Search for the cell housing the specified text and yield its [X, Y] center coordinate. 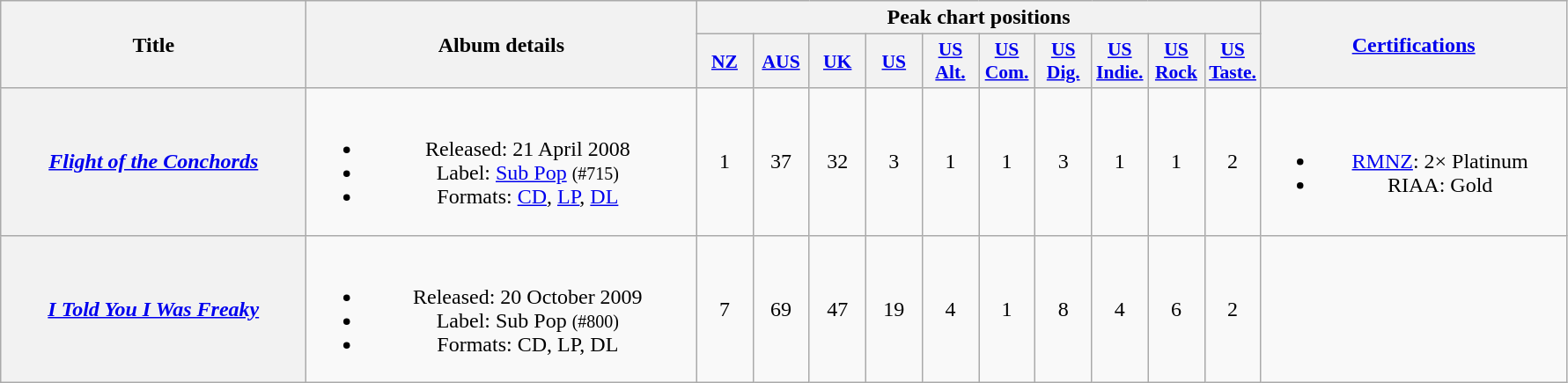
Certifications [1414, 44]
NZ [725, 62]
Flight of the Conchords [153, 162]
US [894, 62]
UK [837, 62]
USAlt. [950, 62]
USTaste. [1233, 62]
Title [153, 44]
Released: 20 October 2009Label: Sub Pop (#800)Formats: CD, LP, DL [502, 308]
USDig. [1064, 62]
RMNZ: 2× PlatinumRIAA: Gold [1414, 162]
Released: 21 April 2008Label: Sub Pop (#715)Formats: CD, LP, DL [502, 162]
I Told You I Was Freaky [153, 308]
7 [725, 308]
47 [837, 308]
USCom. [1007, 62]
AUS [781, 62]
37 [781, 162]
69 [781, 308]
8 [1064, 308]
Peak chart positions [979, 18]
USRock [1176, 62]
32 [837, 162]
6 [1176, 308]
Album details [502, 44]
USIndie. [1120, 62]
19 [894, 308]
